Detect which cell encompasses the target text, then output its (x, y) center coordinate. 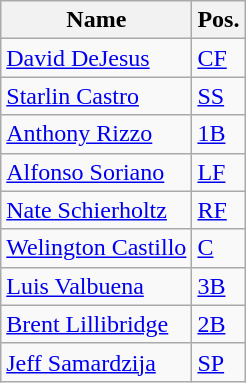
C (218, 248)
Pos. (218, 20)
David DeJesus (96, 58)
Welington Castillo (96, 248)
SS (218, 96)
Starlin Castro (96, 96)
Brent Lillibridge (96, 324)
RF (218, 210)
SP (218, 362)
CF (218, 58)
1B (218, 134)
2B (218, 324)
Luis Valbuena (96, 286)
LF (218, 172)
Name (96, 20)
Jeff Samardzija (96, 362)
Nate Schierholtz (96, 210)
Anthony Rizzo (96, 134)
Alfonso Soriano (96, 172)
3B (218, 286)
